Extract the (x, y) coordinate from the center of the cell holding the provided text.  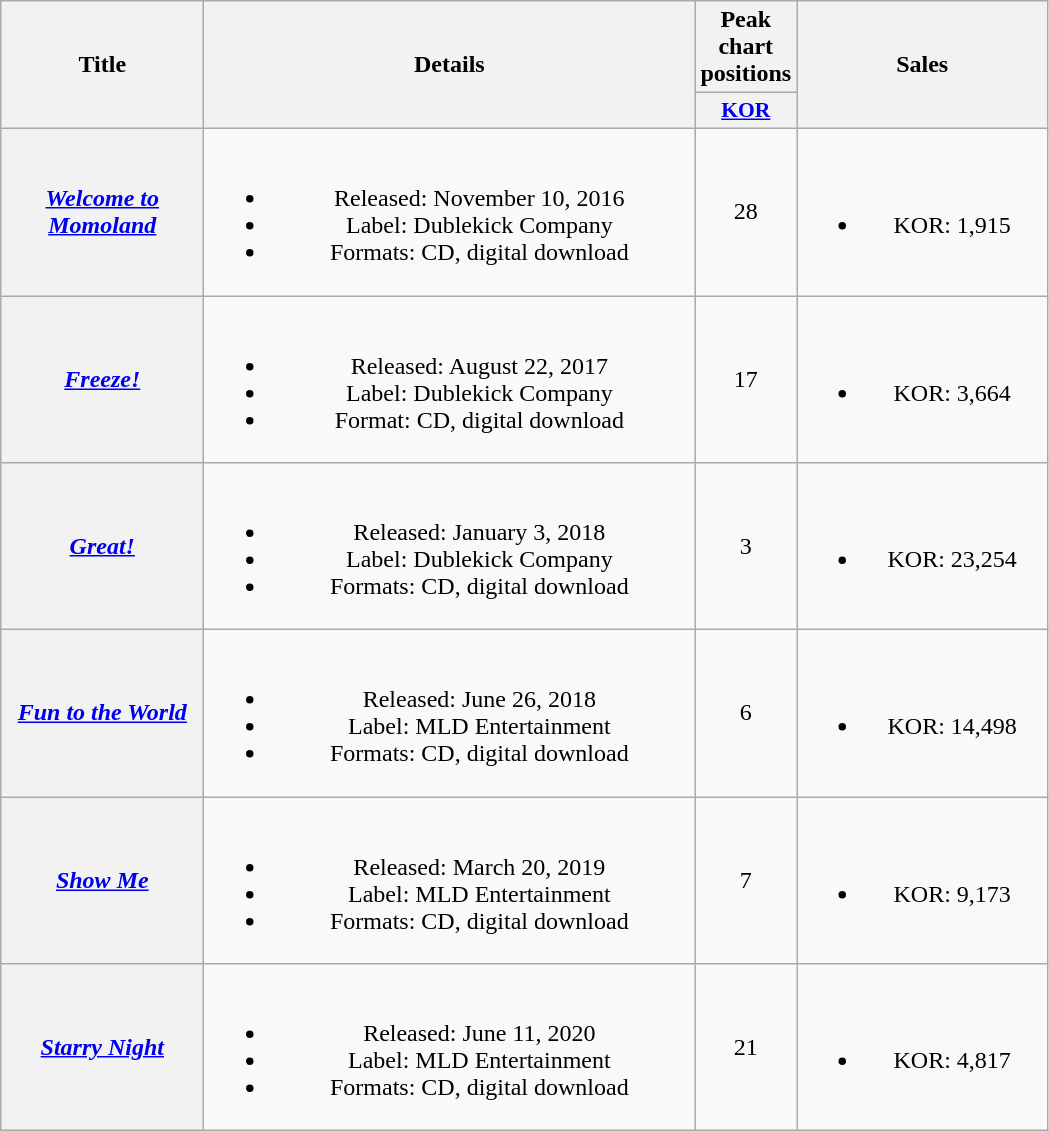
Fun to the World (102, 714)
KOR: 4,817 (922, 1048)
3 (746, 546)
6 (746, 714)
Freeze! (102, 380)
Sales (922, 65)
Starry Night (102, 1048)
Released: January 3, 2018Label: Dublekick CompanyFormats: CD, digital download (450, 546)
Released: August 22, 2017Label: Dublekick CompanyFormat: CD, digital download (450, 380)
Released: November 10, 2016Label: Dublekick CompanyFormats: CD, digital download (450, 212)
KOR: 1,915 (922, 212)
KOR: 14,498 (922, 714)
Released: June 26, 2018Label: MLD EntertainmentFormats: CD, digital download (450, 714)
21 (746, 1048)
7 (746, 880)
Show Me (102, 880)
Released: June 11, 2020Label: MLD EntertainmentFormats: CD, digital download (450, 1048)
Details (450, 65)
KOR: 3,664 (922, 380)
Peakchartpositions (746, 47)
Released: March 20, 2019Label: MLD EntertainmentFormats: CD, digital download (450, 880)
Great! (102, 546)
Title (102, 65)
Welcome to Momoland (102, 212)
17 (746, 380)
KOR (746, 111)
KOR: 23,254 (922, 546)
KOR: 9,173 (922, 880)
28 (746, 212)
